Capture the cell that displays the provided text and extract its (x, y) central coordinate. 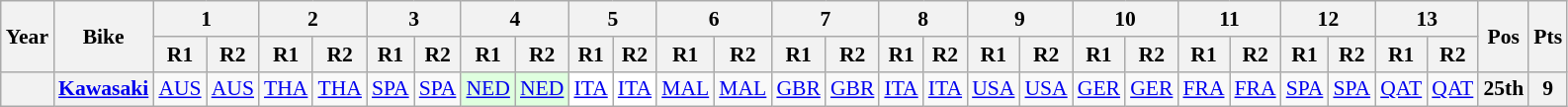
2 (312, 19)
6 (714, 19)
25th (1503, 89)
12 (1329, 19)
Pts (1548, 36)
4 (514, 19)
8 (923, 19)
13 (1427, 19)
Year (28, 36)
3 (413, 19)
5 (613, 19)
Kawasaki (103, 89)
10 (1125, 19)
Bike (103, 36)
Pos (1503, 36)
1 (206, 19)
11 (1229, 19)
7 (825, 19)
